Identify which cell holds the provided text, then report its (X, Y) central coordinate. 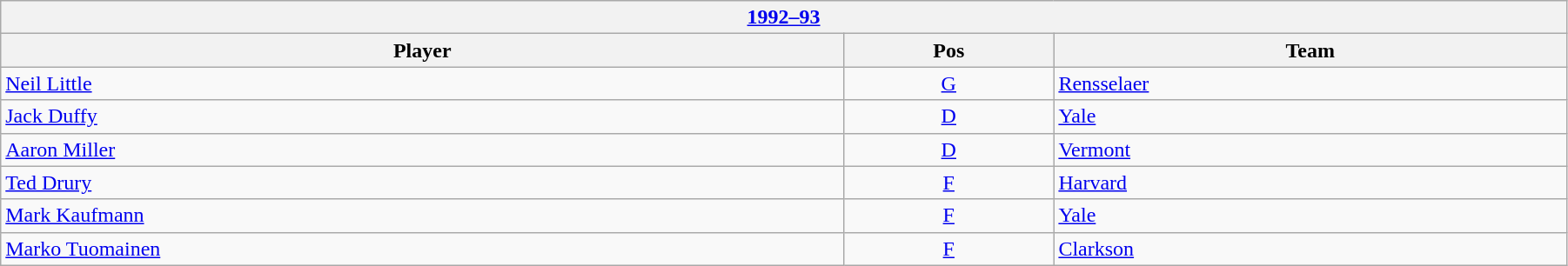
Rensselaer (1310, 83)
Team (1310, 50)
G (948, 83)
Aaron Miller (423, 150)
Harvard (1310, 183)
1992–93 (784, 17)
Neil Little (423, 83)
Pos (948, 50)
Clarkson (1310, 249)
Mark Kaufmann (423, 216)
Ted Drury (423, 183)
Jack Duffy (423, 116)
Vermont (1310, 150)
Marko Tuomainen (423, 249)
Player (423, 50)
